Extract the (X, Y) coordinate from the center of the cell holding the provided text.  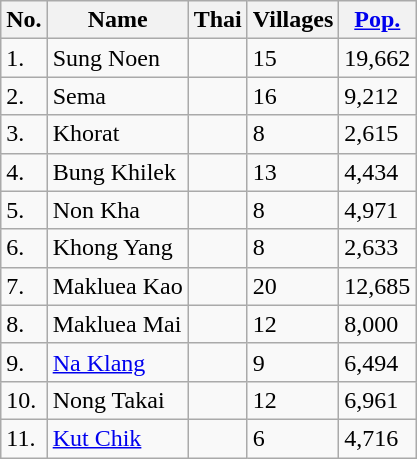
4. (24, 172)
8. (24, 324)
10. (24, 400)
Thai (218, 20)
4,971 (378, 210)
6. (24, 248)
2,633 (378, 248)
Khorat (118, 134)
15 (293, 58)
4,434 (378, 172)
3. (24, 134)
9 (293, 362)
16 (293, 96)
6 (293, 438)
No. (24, 20)
8,000 (378, 324)
Non Kha (118, 210)
19,662 (378, 58)
2,615 (378, 134)
Sung Noen (118, 58)
5. (24, 210)
9,212 (378, 96)
1. (24, 58)
7. (24, 286)
Khong Yang (118, 248)
13 (293, 172)
Sema (118, 96)
6,961 (378, 400)
Kut Chik (118, 438)
Nong Takai (118, 400)
9. (24, 362)
Pop. (378, 20)
Makluea Mai (118, 324)
20 (293, 286)
2. (24, 96)
Bung Khilek (118, 172)
12,685 (378, 286)
11. (24, 438)
Na Klang (118, 362)
4,716 (378, 438)
Makluea Kao (118, 286)
Villages (293, 20)
6,494 (378, 362)
Name (118, 20)
